Provide the [x, y] coordinate of the cell's center where the given text is located.  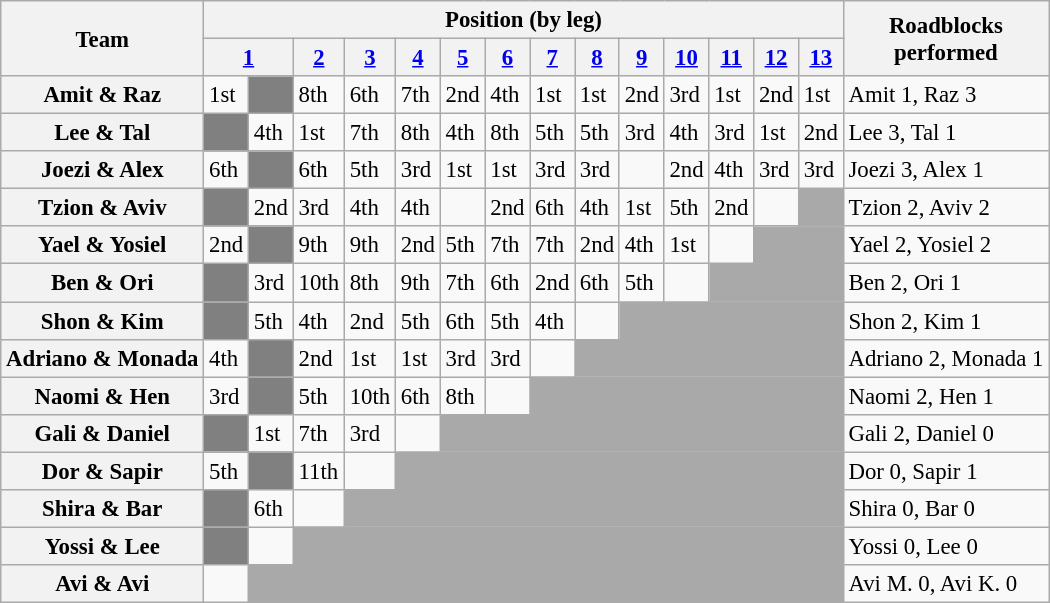
Dor & Sapir [102, 471]
Roadblocksperformed [946, 38]
Yael 2, Yosiel 2 [946, 245]
10 [686, 58]
12 [776, 58]
Gali & Daniel [102, 433]
4 [418, 58]
3 [370, 58]
Dor 0, Sapir 1 [946, 471]
11th [318, 471]
Joezi & Alex [102, 170]
Yossi & Lee [102, 546]
Shira 0, Bar 0 [946, 509]
Adriano & Monada [102, 358]
Naomi & Hen [102, 396]
Amit 1, Raz 3 [946, 95]
11 [732, 58]
Shon 2, Kim 1 [946, 321]
Team [102, 38]
Adriano 2, Monada 1 [946, 358]
Shon & Kim [102, 321]
Lee & Tal [102, 133]
8 [598, 58]
Joezi 3, Alex 1 [946, 170]
Ben & Ori [102, 283]
Avi & Avi [102, 584]
Tzion 2, Aviv 2 [946, 208]
Gali 2, Daniel 0 [946, 433]
Amit & Raz [102, 95]
Tzion & Aviv [102, 208]
5 [462, 58]
7 [552, 58]
1 [249, 58]
Avi M. 0, Avi K. 0 [946, 584]
Yael & Yosiel [102, 245]
Position (by leg) [524, 20]
Lee 3, Tal 1 [946, 133]
Ben 2, Ori 1 [946, 283]
6 [508, 58]
9 [642, 58]
13 [820, 58]
Shira & Bar [102, 509]
Yossi 0, Lee 0 [946, 546]
2 [318, 58]
Naomi 2, Hen 1 [946, 396]
